Return [x, y] of the center of cell containing provided text 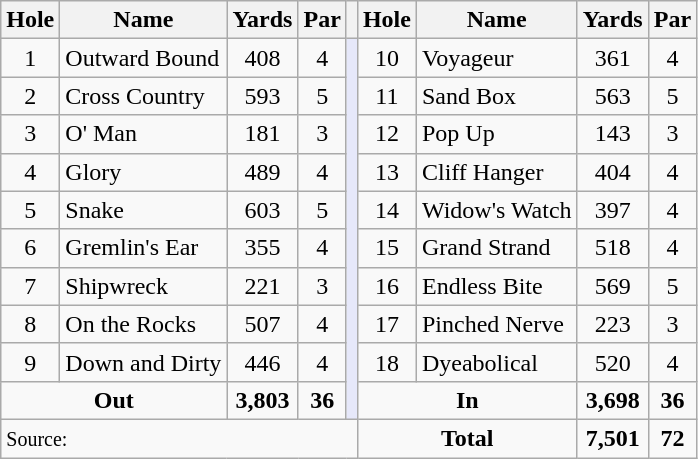
Down and Dirty [144, 362]
518 [612, 248]
14 [386, 210]
On the Rocks [144, 324]
361 [612, 58]
Sand Box [496, 96]
Glory [144, 172]
181 [262, 134]
7,501 [612, 438]
143 [612, 134]
15 [386, 248]
17 [386, 324]
Out [114, 400]
Source: [180, 438]
In [467, 400]
1 [30, 58]
Pop Up [496, 134]
Outward Bound [144, 58]
8 [30, 324]
3,803 [262, 400]
569 [612, 286]
18 [386, 362]
408 [262, 58]
404 [612, 172]
16 [386, 286]
10 [386, 58]
3,698 [612, 400]
Endless Bite [496, 286]
489 [262, 172]
Cliff Hanger [496, 172]
223 [612, 324]
Pinched Nerve [496, 324]
Voyageur [496, 58]
Gremlin's Ear [144, 248]
Widow's Watch [496, 210]
Grand Strand [496, 248]
563 [612, 96]
507 [262, 324]
Shipwreck [144, 286]
9 [30, 362]
397 [612, 210]
593 [262, 96]
2 [30, 96]
O' Man [144, 134]
221 [262, 286]
72 [672, 438]
Snake [144, 210]
Cross Country [144, 96]
13 [386, 172]
12 [386, 134]
520 [612, 362]
11 [386, 96]
6 [30, 248]
355 [262, 248]
Dyeabolical [496, 362]
Total [467, 438]
446 [262, 362]
7 [30, 286]
603 [262, 210]
